Search for the cell housing the specified text and yield its (x, y) center coordinate. 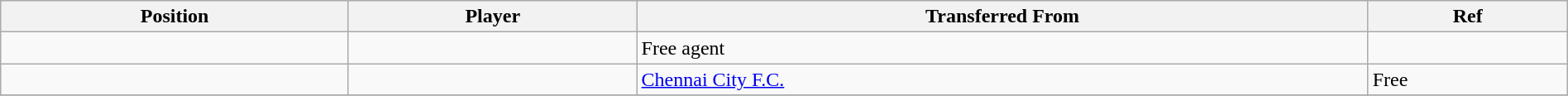
Transferred From (1002, 17)
Ref (1467, 17)
Free agent (1002, 48)
Player (493, 17)
Chennai City F.C. (1002, 79)
Position (175, 17)
Free (1467, 79)
